Scan for the cell matching the given text and deliver its (X, Y) coordinate at center. 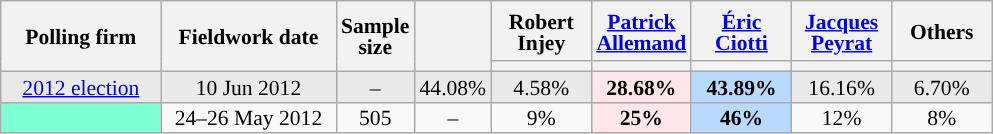
46% (741, 118)
Others (942, 31)
10 Jun 2012 (248, 86)
Polling firm (81, 36)
Fieldwork date (248, 36)
8% (942, 118)
505 (375, 118)
9% (541, 118)
44.08% (452, 86)
24–26 May 2012 (248, 118)
Jacques Peyrat (842, 31)
43.89% (741, 86)
2012 election (81, 86)
25% (641, 118)
Éric Ciotti (741, 31)
Robert Injey (541, 31)
Patrick Allemand (641, 31)
12% (842, 118)
16.16% (842, 86)
Samplesize (375, 36)
4.58% (541, 86)
6.70% (942, 86)
28.68% (641, 86)
